Search for the cell housing the specified text and yield its (X, Y) center coordinate. 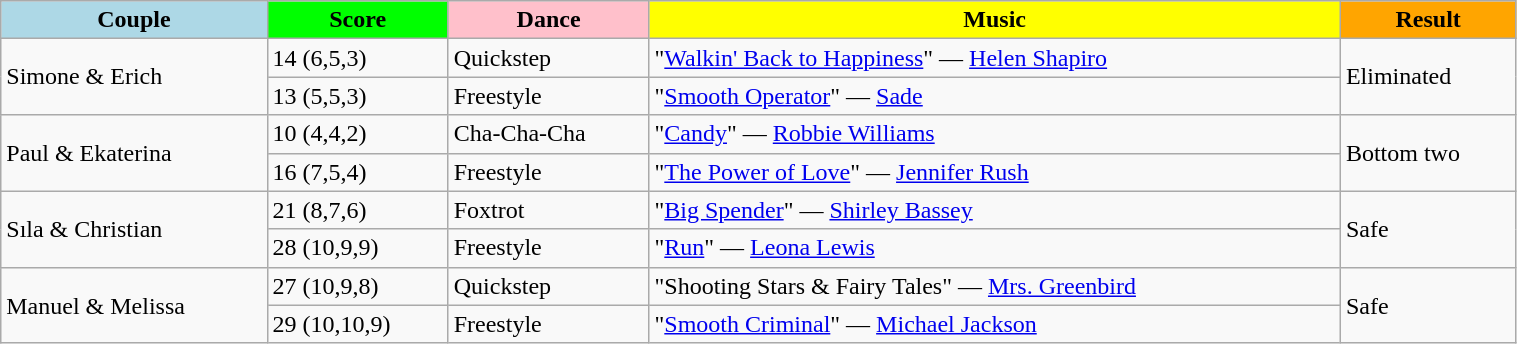
"Candy" — Robbie Williams (994, 134)
"Shooting Stars & Fairy Tales" — Mrs. Greenbird (994, 286)
"Walkin' Back to Happiness" — Helen Shapiro (994, 58)
"Big Spender" — Shirley Bassey (994, 210)
Manuel & Melissa (134, 305)
27 (10,9,8) (358, 286)
16 (7,5,4) (358, 172)
13 (5,5,3) (358, 96)
21 (8,7,6) (358, 210)
"The Power of Love" — Jennifer Rush (994, 172)
Bottom two (1428, 153)
Couple (134, 20)
Dance (548, 20)
Music (994, 20)
Sıla & Christian (134, 229)
29 (10,10,9) (358, 324)
Cha-Cha-Cha (548, 134)
Foxtrot (548, 210)
Result (1428, 20)
"Run" — Leona Lewis (994, 248)
Eliminated (1428, 77)
14 (6,5,3) (358, 58)
Score (358, 20)
Simone & Erich (134, 77)
"Smooth Operator" — Sade (994, 96)
"Smooth Criminal" — Michael Jackson (994, 324)
Paul & Ekaterina (134, 153)
28 (10,9,9) (358, 248)
10 (4,4,2) (358, 134)
